Identify which cell holds the provided text, then report its [X, Y] central coordinate. 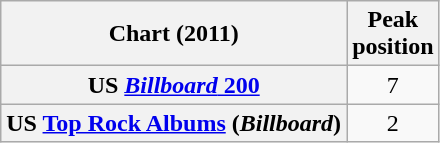
2 [393, 123]
Chart (2011) [174, 34]
Peakposition [393, 34]
US Top Rock Albums (Billboard) [174, 123]
US Billboard 200 [174, 85]
7 [393, 85]
